Locate the cell with the specified text and output its (x, y) center coordinate. 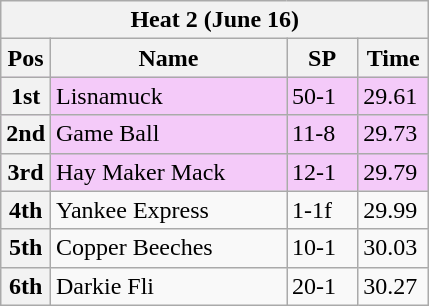
Yankee Express (169, 210)
10-1 (322, 248)
2nd (26, 134)
30.03 (394, 248)
1st (26, 96)
30.27 (394, 286)
Lisnamuck (169, 96)
Name (169, 58)
50-1 (322, 96)
11-8 (322, 134)
20-1 (322, 286)
Game Ball (169, 134)
12-1 (322, 172)
5th (26, 248)
29.99 (394, 210)
1-1f (322, 210)
Hay Maker Mack (169, 172)
SP (322, 58)
Darkie Fli (169, 286)
29.61 (394, 96)
4th (26, 210)
29.73 (394, 134)
Heat 2 (June 16) (215, 20)
6th (26, 286)
Time (394, 58)
3rd (26, 172)
Pos (26, 58)
29.79 (394, 172)
Copper Beeches (169, 248)
